Extract the [x, y] coordinate from the center of the cell holding the provided text.  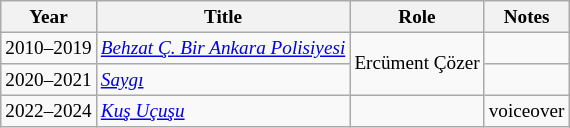
2020–2021 [49, 80]
Saygı [223, 80]
Notes [526, 17]
Title [223, 17]
voiceover [526, 111]
Role [417, 17]
Year [49, 17]
2022–2024 [49, 111]
Kuş Uçuşu [223, 111]
Behzat Ç. Bir Ankara Polisiyesi [223, 48]
2010–2019 [49, 48]
Ercüment Çözer [417, 64]
